From the cell containing the given text, extract its center point as (X, Y) coordinate. 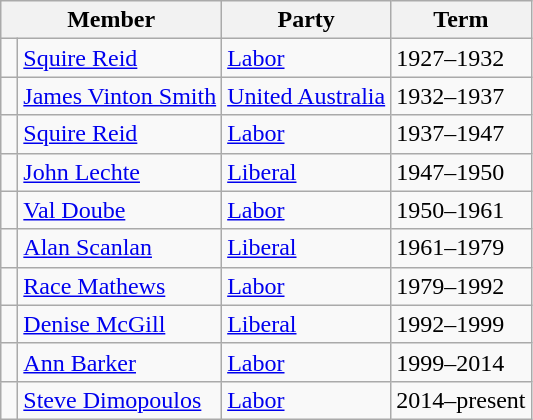
1992–1999 (461, 324)
Steve Dimopoulos (120, 400)
John Lechte (120, 172)
1961–1979 (461, 248)
1999–2014 (461, 362)
Party (306, 20)
1979–1992 (461, 286)
1927–1932 (461, 58)
Ann Barker (120, 362)
James Vinton Smith (120, 96)
2014–present (461, 400)
1937–1947 (461, 134)
Race Mathews (120, 286)
Alan Scanlan (120, 248)
Val Doube (120, 210)
Member (112, 20)
United Australia (306, 96)
Denise McGill (120, 324)
1950–1961 (461, 210)
1932–1937 (461, 96)
1947–1950 (461, 172)
Term (461, 20)
